Find where the given text appears and provide that cell's center as [x, y] coordinate. 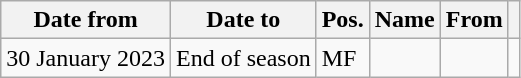
Date to [243, 20]
Date from [86, 20]
From [474, 20]
Name [404, 20]
End of season [243, 58]
Pos. [342, 20]
MF [342, 58]
30 January 2023 [86, 58]
